Scan for the cell matching the given text and deliver its [x, y] coordinate at center. 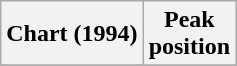
Chart (1994) [72, 34]
Peakposition [189, 34]
